Identify which cell holds the provided text, then report its (x, y) central coordinate. 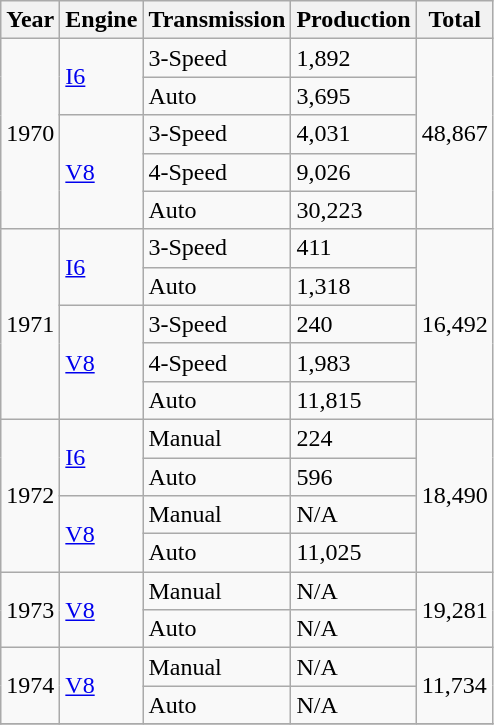
1,892 (354, 58)
1972 (30, 495)
596 (354, 477)
Production (354, 20)
3,695 (354, 96)
1974 (30, 686)
30,223 (354, 210)
224 (354, 438)
Engine (102, 20)
48,867 (454, 134)
11,734 (454, 686)
9,026 (354, 172)
1,318 (354, 286)
11,025 (354, 553)
1970 (30, 134)
240 (354, 324)
19,281 (454, 610)
4,031 (354, 134)
1,983 (354, 362)
Total (454, 20)
16,492 (454, 324)
18,490 (454, 495)
Year (30, 20)
11,815 (354, 400)
1971 (30, 324)
1973 (30, 610)
411 (354, 248)
Transmission (217, 20)
